Provide the [X, Y] coordinate of the cell's center where the given text is located.  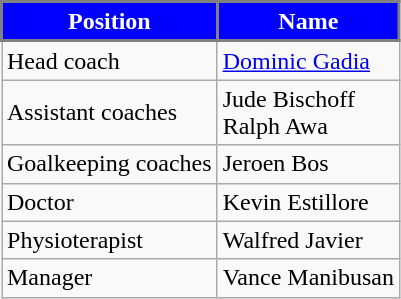
Manager [110, 278]
Name [308, 22]
Doctor [110, 202]
Physioterapist [110, 240]
Vance Manibusan [308, 278]
Assistant coaches [110, 112]
Head coach [110, 60]
Position [110, 22]
Dominic Gadia [308, 60]
Walfred Javier [308, 240]
Goalkeeping coaches [110, 164]
Jeroen Bos [308, 164]
Jude Bischoff Ralph Awa [308, 112]
Kevin Estillore [308, 202]
